Locate the cell with the specified text and output its (x, y) center coordinate. 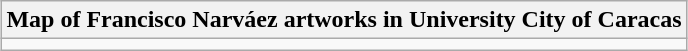
Map of Francisco Narváez artworks in University City of Caracas (344, 20)
